Output the [x, y] coordinate of the center of the cell containing the given text.  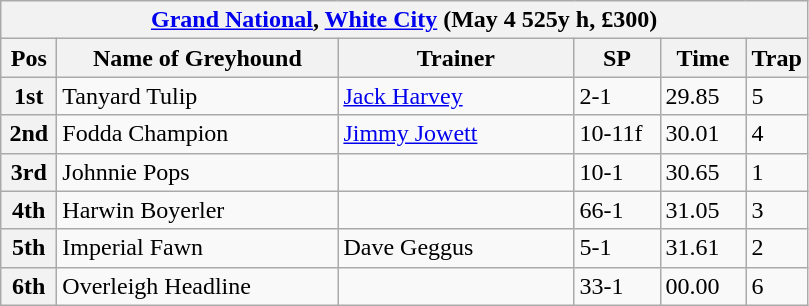
10-11f [617, 134]
Pos [29, 58]
Imperial Fawn [198, 248]
Johnnie Pops [198, 172]
1st [29, 96]
2-1 [617, 96]
SP [617, 58]
4 [776, 134]
6 [776, 286]
1 [776, 172]
2 [776, 248]
Overleigh Headline [198, 286]
29.85 [703, 96]
30.01 [703, 134]
Fodda Champion [198, 134]
Dave Geggus [456, 248]
Name of Greyhound [198, 58]
3 [776, 210]
5th [29, 248]
Trainer [456, 58]
Time [703, 58]
10-1 [617, 172]
30.65 [703, 172]
Tanyard Tulip [198, 96]
00.00 [703, 286]
4th [29, 210]
31.61 [703, 248]
33-1 [617, 286]
Trap [776, 58]
Jimmy Jowett [456, 134]
Grand National, White City (May 4 525y h, £300) [404, 20]
5 [776, 96]
Jack Harvey [456, 96]
3rd [29, 172]
Harwin Boyerler [198, 210]
5-1 [617, 248]
66-1 [617, 210]
2nd [29, 134]
31.05 [703, 210]
6th [29, 286]
